Determine the [x, y] coordinate at the center of the cell enclosing the given text.  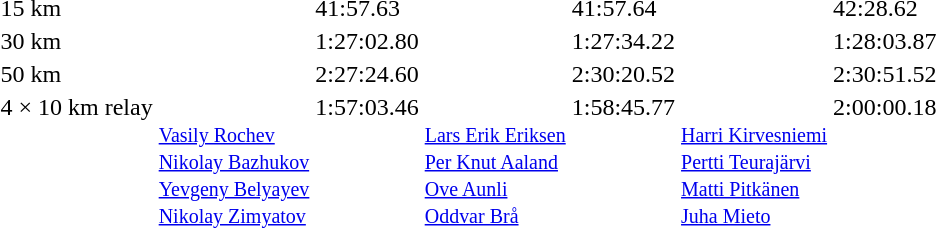
2:30:20.52 [623, 74]
1:27:02.80 [367, 41]
2:27:24.60 [367, 74]
1:27:34.22 [623, 41]
